Capture the cell that displays the provided text and extract its [X, Y] central coordinate. 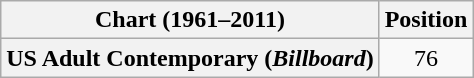
US Adult Contemporary (Billboard) [190, 58]
Position [426, 20]
Chart (1961–2011) [190, 20]
76 [426, 58]
